Return (x, y) of the center of cell containing provided text 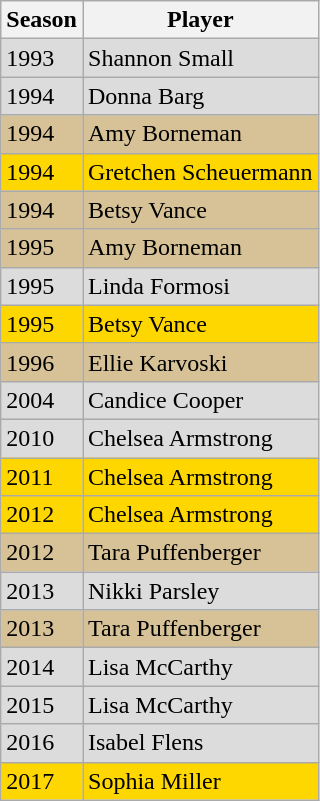
2014 (42, 667)
Nikki Parsley (200, 591)
2011 (42, 477)
2004 (42, 400)
2017 (42, 781)
Season (42, 20)
2016 (42, 743)
Shannon Small (200, 58)
1993 (42, 58)
Player (200, 20)
1996 (42, 362)
Gretchen Scheuermann (200, 172)
2015 (42, 705)
Linda Formosi (200, 286)
Ellie Karvoski (200, 362)
Sophia Miller (200, 781)
Isabel Flens (200, 743)
Candice Cooper (200, 400)
Donna Barg (200, 96)
2010 (42, 438)
